Search for the cell housing the specified text and yield its [X, Y] center coordinate. 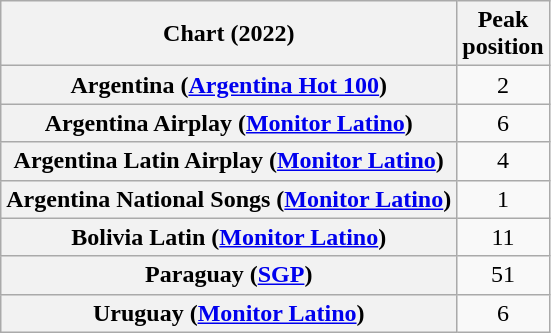
Argentina Airplay (Monitor Latino) [229, 123]
Peakposition [503, 34]
51 [503, 275]
Argentina National Songs (Monitor Latino) [229, 199]
4 [503, 161]
Paraguay (SGP) [229, 275]
Argentina Latin Airplay (Monitor Latino) [229, 161]
11 [503, 237]
Uruguay (Monitor Latino) [229, 313]
Chart (2022) [229, 34]
1 [503, 199]
Bolivia Latin (Monitor Latino) [229, 237]
2 [503, 85]
Argentina (Argentina Hot 100) [229, 85]
